Provide the (x, y) coordinate of the cell's center where the given text is located.  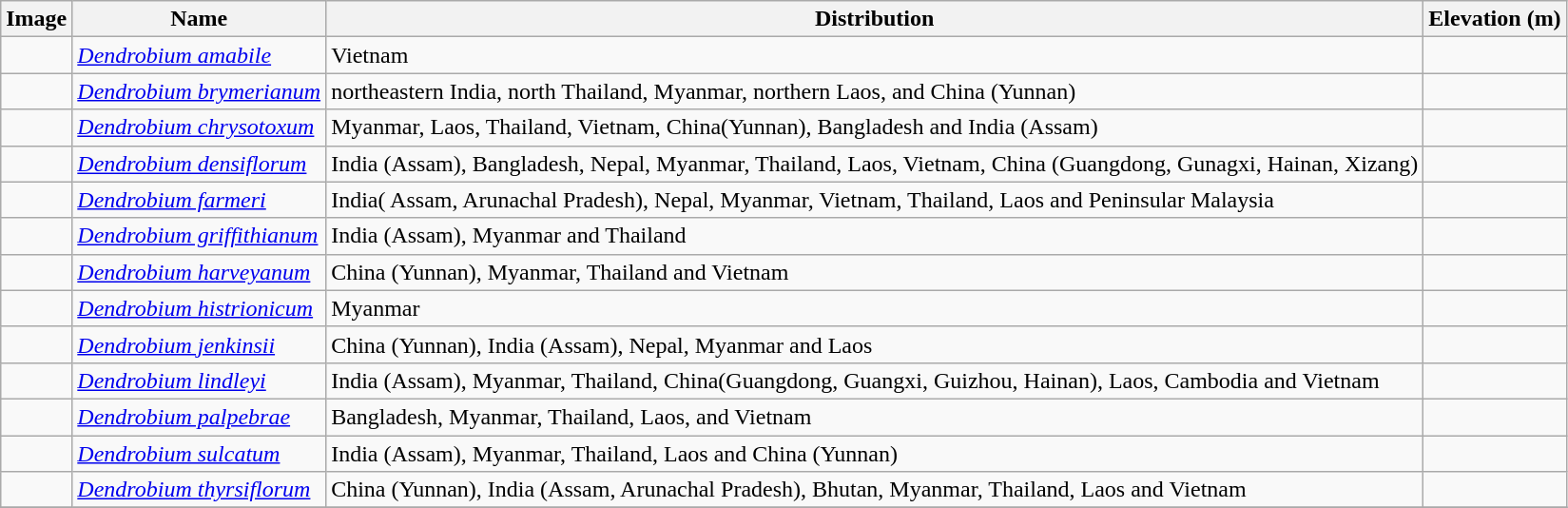
Dendrobium lindleyi (200, 381)
Image (36, 19)
Dendrobium sulcatum (200, 454)
Dendrobium jenkinsii (200, 344)
Dendrobium thyrsiflorum (200, 490)
India (Assam), Myanmar and Thailand (875, 236)
China (Yunnan), India (Assam), Nepal, Myanmar and Laos (875, 344)
Myanmar, Laos, Thailand, Vietnam, China(Yunnan), Bangladesh and India (Assam) (875, 127)
Name (200, 19)
Myanmar (875, 308)
Dendrobium brymerianum (200, 91)
Dendrobium harveyanum (200, 272)
India (Assam), Bangladesh, Nepal, Myanmar, Thailand, Laos, Vietnam, China (Guangdong, Gunagxi, Hainan, Xizang) (875, 164)
Elevation (m) (1495, 19)
Dendrobium densiflorum (200, 164)
northeastern India, north Thailand, Myanmar, northern Laos, and China (Yunnan) (875, 91)
Dendrobium palpebrae (200, 417)
China (Yunnan), India (Assam, Arunachal Pradesh), Bhutan, Myanmar, Thailand, Laos and Vietnam (875, 490)
China (Yunnan), Myanmar, Thailand and Vietnam (875, 272)
Distribution (875, 19)
Bangladesh, Myanmar, Thailand, Laos, and Vietnam (875, 417)
Dendrobium amabile (200, 55)
Dendrobium griffithianum (200, 236)
India (Assam), Myanmar, Thailand, China(Guangdong, Guangxi, Guizhou, Hainan), Laos, Cambodia and Vietnam (875, 381)
India( Assam, Arunachal Pradesh), Nepal, Myanmar, Vietnam, Thailand, Laos and Peninsular Malaysia (875, 200)
Dendrobium histrionicum (200, 308)
India (Assam), Myanmar, Thailand, Laos and China (Yunnan) (875, 454)
Dendrobium chrysotoxum (200, 127)
Dendrobium farmeri (200, 200)
Vietnam (875, 55)
